Determine the [X, Y] coordinate at the center of the cell enclosing the given text.  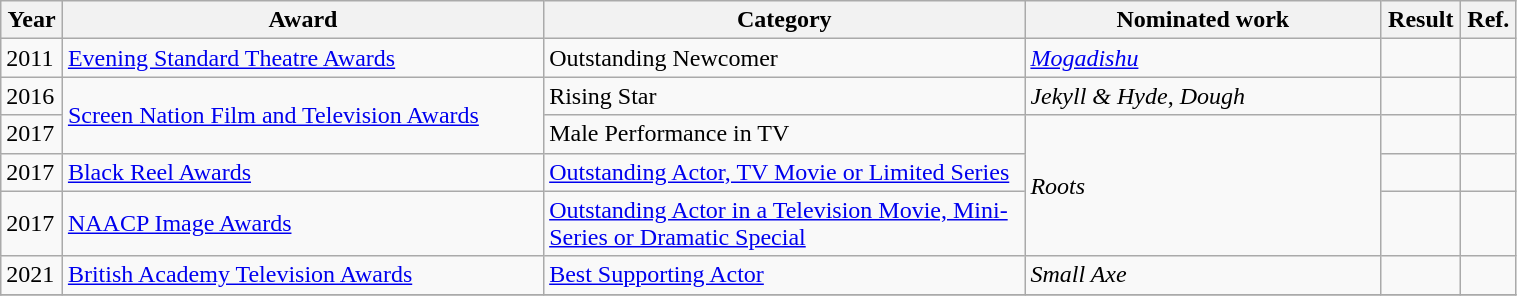
Black Reel Awards [302, 172]
Evening Standard Theatre Awards [302, 58]
2011 [32, 58]
Nominated work [1203, 20]
British Academy Television Awards [302, 275]
NAACP Image Awards [302, 224]
Best Supporting Actor [784, 275]
Jekyll & Hyde, Dough [1203, 96]
Outstanding Newcomer [784, 58]
Award [302, 20]
Small Axe [1203, 275]
Screen Nation Film and Television Awards [302, 115]
Year [32, 20]
Rising Star [784, 96]
2016 [32, 96]
Male Performance in TV [784, 134]
Outstanding Actor in a Television Movie, Mini-Series or Dramatic Special [784, 224]
Outstanding Actor, TV Movie or Limited Series [784, 172]
Mogadishu [1203, 58]
Ref. [1488, 20]
Category [784, 20]
2021 [32, 275]
Roots [1203, 186]
Result [1421, 20]
